Extract the (X, Y) coordinate from the center of the cell holding the provided text.  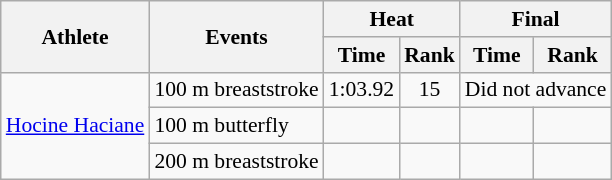
Hocine Haciane (76, 126)
100 m butterfly (236, 126)
15 (430, 90)
200 m breaststroke (236, 162)
Final (536, 19)
Events (236, 36)
Did not advance (536, 90)
1:03.92 (362, 90)
Heat (392, 19)
100 m breaststroke (236, 90)
Athlete (76, 36)
